Return [x, y] of the center of cell containing provided text 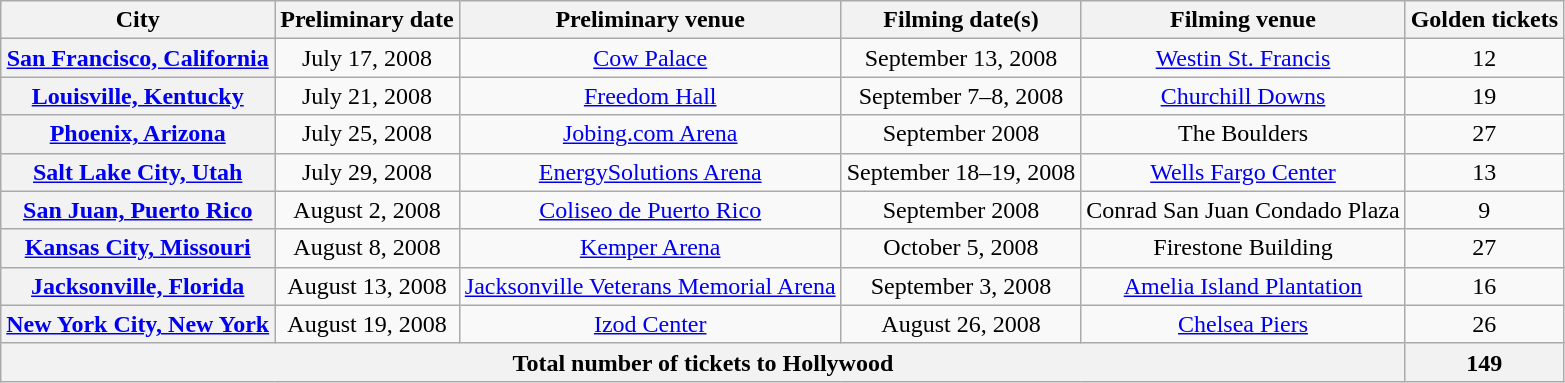
9 [1484, 210]
12 [1484, 58]
Kemper Arena [650, 248]
August 13, 2008 [368, 286]
Filming date(s) [961, 20]
July 17, 2008 [368, 58]
Izod Center [650, 324]
16 [1484, 286]
Golden tickets [1484, 20]
Chelsea Piers [1243, 324]
September 3, 2008 [961, 286]
September 18–19, 2008 [961, 172]
Cow Palace [650, 58]
EnergySolutions Arena [650, 172]
13 [1484, 172]
Louisville, Kentucky [138, 96]
San Juan, Puerto Rico [138, 210]
Filming venue [1243, 20]
Total number of tickets to Hollywood [703, 362]
July 21, 2008 [368, 96]
Phoenix, Arizona [138, 134]
149 [1484, 362]
Churchill Downs [1243, 96]
Jobing.com Arena [650, 134]
Preliminary date [368, 20]
August 8, 2008 [368, 248]
August 19, 2008 [368, 324]
Amelia Island Plantation [1243, 286]
Salt Lake City, Utah [138, 172]
September 7–8, 2008 [961, 96]
Jacksonville, Florida [138, 286]
July 25, 2008 [368, 134]
September 13, 2008 [961, 58]
July 29, 2008 [368, 172]
Jacksonville Veterans Memorial Arena [650, 286]
August 2, 2008 [368, 210]
19 [1484, 96]
Wells Fargo Center [1243, 172]
October 5, 2008 [961, 248]
Conrad San Juan Condado Plaza [1243, 210]
The Boulders [1243, 134]
Freedom Hall [650, 96]
Kansas City, Missouri [138, 248]
Firestone Building [1243, 248]
San Francisco, California [138, 58]
New York City, New York [138, 324]
August 26, 2008 [961, 324]
Preliminary venue [650, 20]
Coliseo de Puerto Rico [650, 210]
City [138, 20]
26 [1484, 324]
Westin St. Francis [1243, 58]
